Return [X, Y] of the center of cell containing provided text 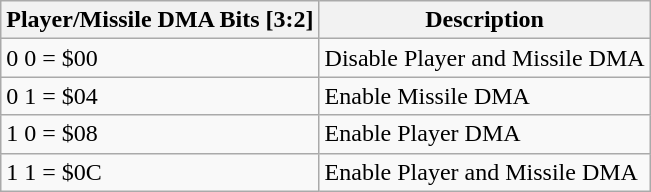
Enable Player DMA [484, 134]
1 0 = $08 [160, 134]
0 1 = $04 [160, 96]
Enable Player and Missile DMA [484, 172]
Enable Missile DMA [484, 96]
Disable Player and Missile DMA [484, 58]
0 0 = $00 [160, 58]
Player/Missile DMA Bits [3:2] [160, 20]
Description [484, 20]
1 1 = $0C [160, 172]
